Identify which cell holds the provided text, then report its (x, y) central coordinate. 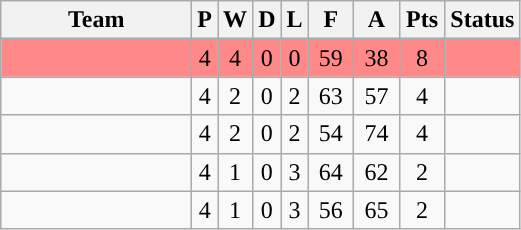
74 (377, 134)
D (267, 20)
38 (377, 58)
P (205, 20)
65 (377, 210)
Pts (422, 20)
56 (331, 210)
8 (422, 58)
64 (331, 172)
W (236, 20)
63 (331, 96)
A (377, 20)
62 (377, 172)
59 (331, 58)
L (294, 20)
54 (331, 134)
F (331, 20)
57 (377, 96)
Status (482, 20)
Team (96, 20)
